Scan for the cell matching the given text and deliver its (x, y) coordinate at center. 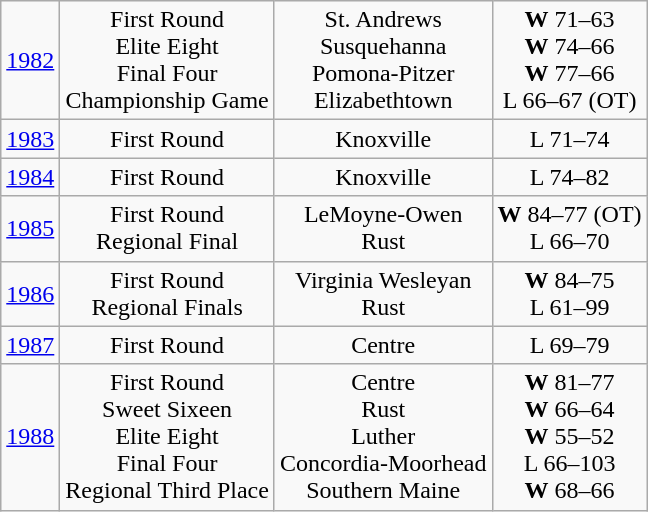
L 71–74 (570, 139)
W 71–63W 74–66W 77–66L 66–67 (OT) (570, 60)
1985 (30, 228)
W 84–75L 61–99 (570, 294)
First RoundRegional Final (168, 228)
1986 (30, 294)
W 84–77 (OT)L 66–70 (570, 228)
Centre (383, 345)
St. Andrews SusquehannaPomona-PitzerElizabethtown (383, 60)
First RoundElite EightFinal FourChampionship Game (168, 60)
CentreRustLutherConcordia-MoorheadSouthern Maine (383, 437)
LeMoyne-OwenRust (383, 228)
1987 (30, 345)
W 81–77W 66–64W 55–52L 66–103W 68–66 (570, 437)
1984 (30, 177)
Virginia WesleyanRust (383, 294)
1988 (30, 437)
First RoundRegional Finals (168, 294)
First RoundSweet SixeenElite EightFinal FourRegional Third Place (168, 437)
1982 (30, 60)
1983 (30, 139)
L 69–79 (570, 345)
L 74–82 (570, 177)
